Return the (x, y) coordinate for the center point of the cell that contains the specified text.  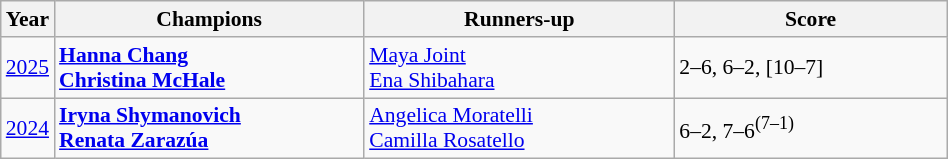
2024 (28, 128)
6–2, 7–6(7–1) (810, 128)
Maya Joint Ena Shibahara (519, 68)
Year (28, 19)
Runners-up (519, 19)
Iryna Shymanovich Renata Zarazúa (209, 128)
2–6, 6–2, [10–7] (810, 68)
2025 (28, 68)
Champions (209, 19)
Hanna Chang Christina McHale (209, 68)
Score (810, 19)
Angelica Moratelli Camilla Rosatello (519, 128)
